Locate the cell with the specified text and output its (X, Y) center coordinate. 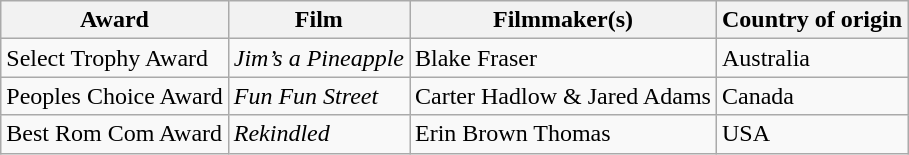
Rekindled (318, 134)
Carter Hadlow & Jared Adams (564, 96)
Canada (812, 96)
Select Trophy Award (114, 58)
Peoples Choice Award (114, 96)
Fun Fun Street (318, 96)
Australia (812, 58)
Jim’s a Pineapple (318, 58)
Blake Fraser (564, 58)
Country of origin (812, 20)
Filmmaker(s) (564, 20)
USA (812, 134)
Erin Brown Thomas (564, 134)
Award (114, 20)
Best Rom Com Award (114, 134)
Film (318, 20)
